Find where the given text appears and provide that cell's center as (X, Y) coordinate. 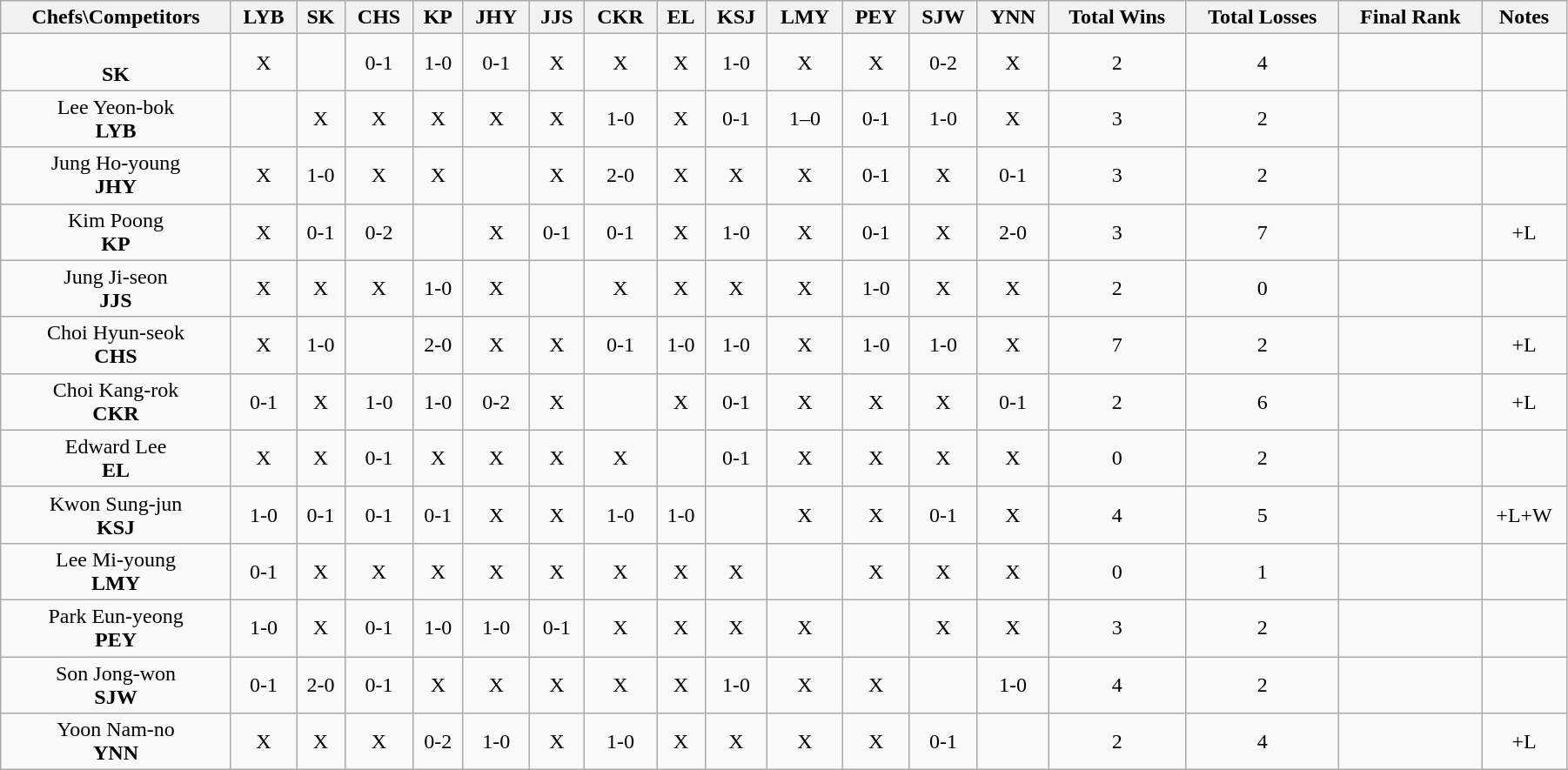
Notes (1524, 17)
Lee Yeon-bokLYB (117, 118)
Jung Ho-youngJHY (117, 176)
CKR (620, 17)
Lee Mi-youngLMY (117, 571)
6 (1263, 402)
Jung Ji-seonJJS (117, 289)
CHS (379, 17)
PEY (875, 17)
Choi Hyun-seokCHS (117, 345)
Edward LeeEL (117, 458)
5 (1263, 515)
JHY (496, 17)
KP (439, 17)
LMY (806, 17)
EL (681, 17)
Final Rank (1411, 17)
Chefs\Competitors (117, 17)
SJW (943, 17)
KSJ (736, 17)
YNN (1013, 17)
1–0 (806, 118)
+L+W (1524, 515)
Kim PoongKP (117, 231)
LYB (263, 17)
Total Losses (1263, 17)
Total Wins (1117, 17)
Kwon Sung-junKSJ (117, 515)
Son Jong-wonSJW (117, 684)
Yoon Nam-noYNN (117, 741)
JJS (557, 17)
Park Eun-yeongPEY (117, 628)
Choi Kang-rokCKR (117, 402)
1 (1263, 571)
